Pinpoint the cell where the given text exists, returning its (X, Y) midpoint coordinate. 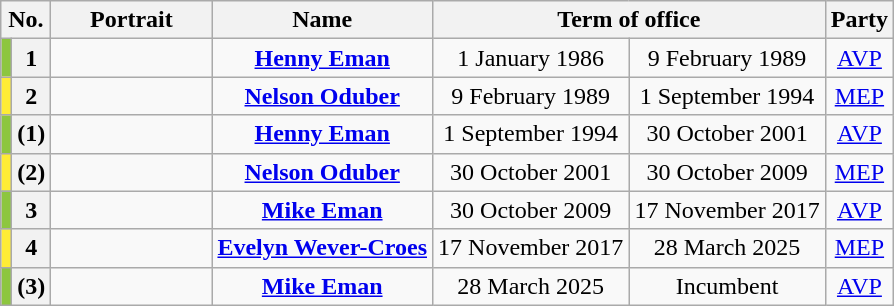
(3) (32, 286)
2 (32, 96)
Name (322, 20)
Party (859, 20)
(1) (32, 134)
Evelyn Wever-Croes (322, 248)
Portrait (132, 20)
4 (32, 248)
Incumbent (727, 286)
No. (26, 20)
1 January 1986 (531, 58)
3 (32, 210)
1 (32, 58)
Term of office (630, 20)
(2) (32, 172)
